Find where the given text appears and provide that cell's center as [x, y] coordinate. 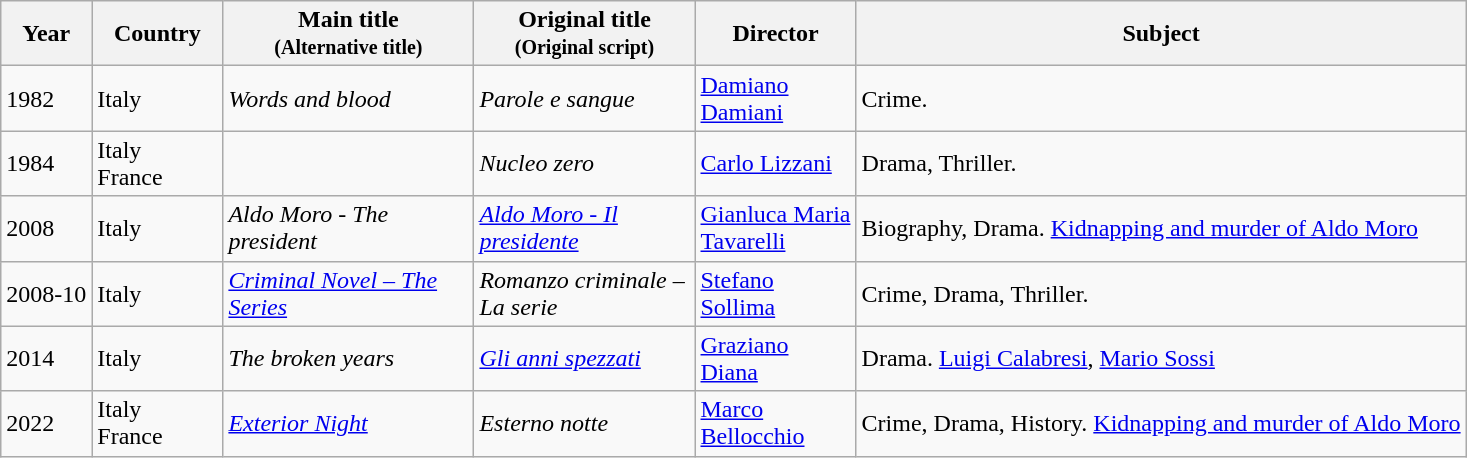
Carlo Lizzani [776, 164]
The broken years [348, 358]
Stefano Sollima [776, 294]
Year [46, 34]
Aldo Moro - Il presidente [584, 228]
Main title(Alternative title) [348, 34]
Country [158, 34]
Parole e sangue [584, 98]
2008 [46, 228]
Original title(Original script) [584, 34]
Esterno notte [584, 424]
Nucleo zero [584, 164]
Romanzo criminale – La serie [584, 294]
Words and blood [348, 98]
Gli anni spezzati [584, 358]
Drama. Luigi Calabresi, Mario Sossi [1161, 358]
Criminal Novel – The Series [348, 294]
Crime, Drama, History. Kidnapping and murder of Aldo Moro [1161, 424]
Drama, Thriller. [1161, 164]
Director [776, 34]
Marco Bellocchio [776, 424]
Graziano Diana [776, 358]
1982 [46, 98]
Damiano Damiani [776, 98]
Exterior Night [348, 424]
Aldo Moro - The president [348, 228]
2022 [46, 424]
Crime. [1161, 98]
Subject [1161, 34]
Crime, Drama, Thriller. [1161, 294]
1984 [46, 164]
Gianluca Maria Tavarelli [776, 228]
2008-10 [46, 294]
2014 [46, 358]
Biography, Drama. Kidnapping and murder of Aldo Moro [1161, 228]
